Detect which cell encompasses the target text, then output its (X, Y) center coordinate. 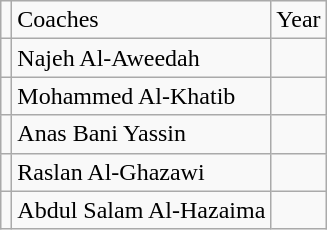
Mohammed Al-Khatib (142, 96)
Year (298, 20)
Coaches (142, 20)
Anas Bani Yassin (142, 134)
Najeh Al-Aweedah (142, 58)
Abdul Salam Al-Hazaima (142, 210)
Raslan Al-Ghazawi (142, 172)
